Determine the [x, y] coordinate at the center of the cell enclosing the given text.  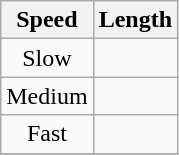
Length [135, 20]
Fast [47, 134]
Medium [47, 96]
Slow [47, 58]
Speed [47, 20]
